Search for the cell housing the specified text and yield its [x, y] center coordinate. 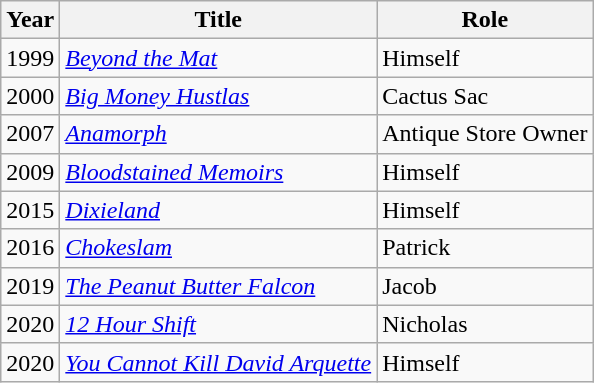
Dixieland [218, 210]
Year [30, 20]
Title [218, 20]
Nicholas [485, 324]
2016 [30, 248]
2009 [30, 172]
2000 [30, 96]
2007 [30, 134]
Big Money Hustlas [218, 96]
The Peanut Butter Falcon [218, 286]
Jacob [485, 286]
Chokeslam [218, 248]
Role [485, 20]
12 Hour Shift [218, 324]
1999 [30, 58]
Antique Store Owner [485, 134]
2015 [30, 210]
Bloodstained Memoirs [218, 172]
Anamorph [218, 134]
You Cannot Kill David Arquette [218, 362]
2019 [30, 286]
Cactus Sac [485, 96]
Beyond the Mat [218, 58]
Patrick [485, 248]
